For the text-containing cell, return its midpoint in (x, y) coordinate format. 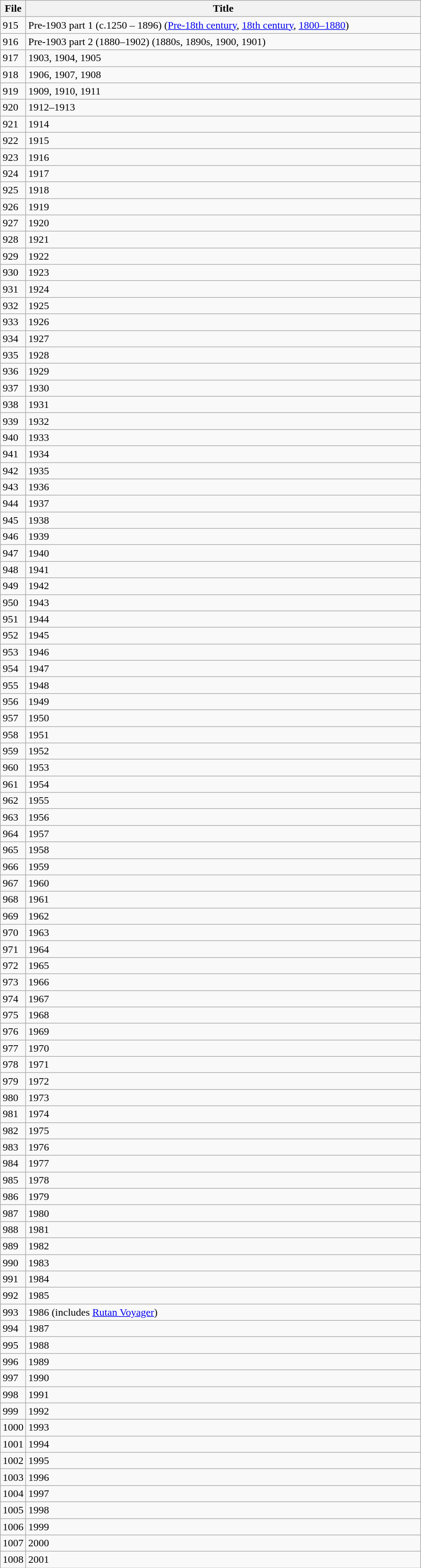
1961 (223, 900)
1976 (223, 1147)
1917 (223, 173)
2001 (223, 1560)
922 (13, 140)
919 (13, 91)
967 (13, 883)
927 (13, 223)
1974 (223, 1114)
1934 (223, 454)
1923 (223, 273)
932 (13, 306)
1997 (223, 1493)
1970 (223, 1048)
1944 (223, 619)
1967 (223, 998)
944 (13, 504)
974 (13, 998)
1930 (223, 388)
1977 (223, 1164)
1963 (223, 932)
1982 (223, 1246)
961 (13, 784)
1924 (223, 289)
966 (13, 867)
1998 (223, 1510)
986 (13, 1196)
955 (13, 685)
1914 (223, 124)
953 (13, 652)
1972 (223, 1081)
1957 (223, 834)
1945 (223, 636)
987 (13, 1213)
1991 (223, 1395)
1950 (223, 718)
1969 (223, 1032)
1968 (223, 1015)
973 (13, 982)
959 (13, 751)
1927 (223, 339)
942 (13, 470)
947 (13, 553)
990 (13, 1263)
920 (13, 108)
1909, 1910, 1911 (223, 91)
1919 (223, 207)
1943 (223, 603)
1979 (223, 1196)
935 (13, 355)
1912–1913 (223, 108)
1971 (223, 1065)
1903, 1904, 1905 (223, 58)
2000 (223, 1543)
962 (13, 801)
963 (13, 817)
956 (13, 701)
Title (223, 9)
939 (13, 421)
952 (13, 636)
968 (13, 900)
1008 (13, 1560)
1985 (223, 1296)
1989 (223, 1362)
943 (13, 487)
951 (13, 619)
1005 (13, 1510)
991 (13, 1279)
982 (13, 1131)
924 (13, 173)
1922 (223, 256)
1007 (13, 1543)
994 (13, 1329)
945 (13, 520)
1988 (223, 1345)
948 (13, 570)
1928 (223, 355)
1006 (13, 1526)
978 (13, 1065)
992 (13, 1296)
965 (13, 850)
1994 (223, 1444)
984 (13, 1164)
936 (13, 372)
1990 (223, 1378)
1931 (223, 404)
1942 (223, 586)
923 (13, 157)
1993 (223, 1428)
929 (13, 256)
1958 (223, 850)
1004 (13, 1493)
1959 (223, 867)
977 (13, 1048)
1935 (223, 470)
1916 (223, 157)
928 (13, 240)
980 (13, 1098)
1960 (223, 883)
954 (13, 668)
940 (13, 437)
1987 (223, 1329)
941 (13, 454)
1978 (223, 1180)
976 (13, 1032)
981 (13, 1114)
Pre-1903 part 2 (1880–1902) (1880s, 1890s, 1900, 1901) (223, 42)
1966 (223, 982)
File (13, 9)
1953 (223, 768)
996 (13, 1362)
1965 (223, 965)
1992 (223, 1411)
998 (13, 1395)
1984 (223, 1279)
999 (13, 1411)
1926 (223, 322)
926 (13, 207)
931 (13, 289)
949 (13, 586)
1980 (223, 1213)
1929 (223, 372)
1921 (223, 240)
995 (13, 1345)
921 (13, 124)
1932 (223, 421)
1949 (223, 701)
938 (13, 404)
937 (13, 388)
1939 (223, 537)
1002 (13, 1460)
997 (13, 1378)
1954 (223, 784)
1981 (223, 1229)
925 (13, 190)
1999 (223, 1526)
1952 (223, 751)
960 (13, 768)
969 (13, 916)
916 (13, 42)
1956 (223, 817)
915 (13, 25)
983 (13, 1147)
975 (13, 1015)
1975 (223, 1131)
1933 (223, 437)
989 (13, 1246)
1940 (223, 553)
1986 (includes Rutan Voyager) (223, 1312)
971 (13, 949)
1918 (223, 190)
1925 (223, 306)
1996 (223, 1477)
918 (13, 75)
972 (13, 965)
1938 (223, 520)
1948 (223, 685)
1973 (223, 1098)
1915 (223, 140)
Pre-1903 part 1 (c.1250 – 1896) (Pre-18th century, 18th century, 1800–1880) (223, 25)
1937 (223, 504)
957 (13, 718)
1964 (223, 949)
988 (13, 1229)
950 (13, 603)
1946 (223, 652)
933 (13, 322)
958 (13, 735)
1936 (223, 487)
1906, 1907, 1908 (223, 75)
1920 (223, 223)
1941 (223, 570)
1951 (223, 735)
934 (13, 339)
964 (13, 834)
946 (13, 537)
1962 (223, 916)
917 (13, 58)
1983 (223, 1263)
970 (13, 932)
1995 (223, 1460)
979 (13, 1081)
1955 (223, 801)
1000 (13, 1428)
1003 (13, 1477)
1001 (13, 1444)
993 (13, 1312)
930 (13, 273)
1947 (223, 668)
985 (13, 1180)
